For the text-containing cell, return its midpoint in (x, y) coordinate format. 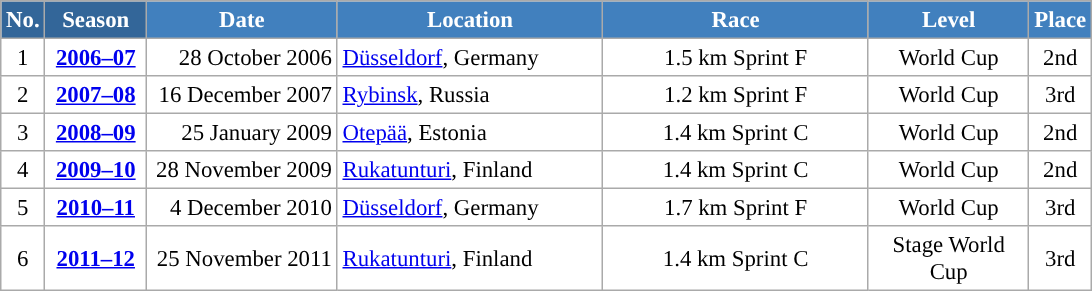
Stage World Cup (948, 258)
Otepää, Estonia (470, 133)
Place (1060, 20)
1.7 km Sprint F (736, 208)
Date (242, 20)
Rybinsk, Russia (470, 95)
2 (23, 95)
4 December 2010 (242, 208)
28 October 2006 (242, 58)
3 (23, 133)
2008–09 (96, 133)
2009–10 (96, 170)
Location (470, 20)
1.5 km Sprint F (736, 58)
6 (23, 258)
28 November 2009 (242, 170)
16 December 2007 (242, 95)
1.2 km Sprint F (736, 95)
2011–12 (96, 258)
1 (23, 58)
2007–08 (96, 95)
Season (96, 20)
25 January 2009 (242, 133)
25 November 2011 (242, 258)
4 (23, 170)
2006–07 (96, 58)
No. (23, 20)
5 (23, 208)
Race (736, 20)
2010–11 (96, 208)
Level (948, 20)
